Scan for the cell matching the given text and deliver its [x, y] coordinate at center. 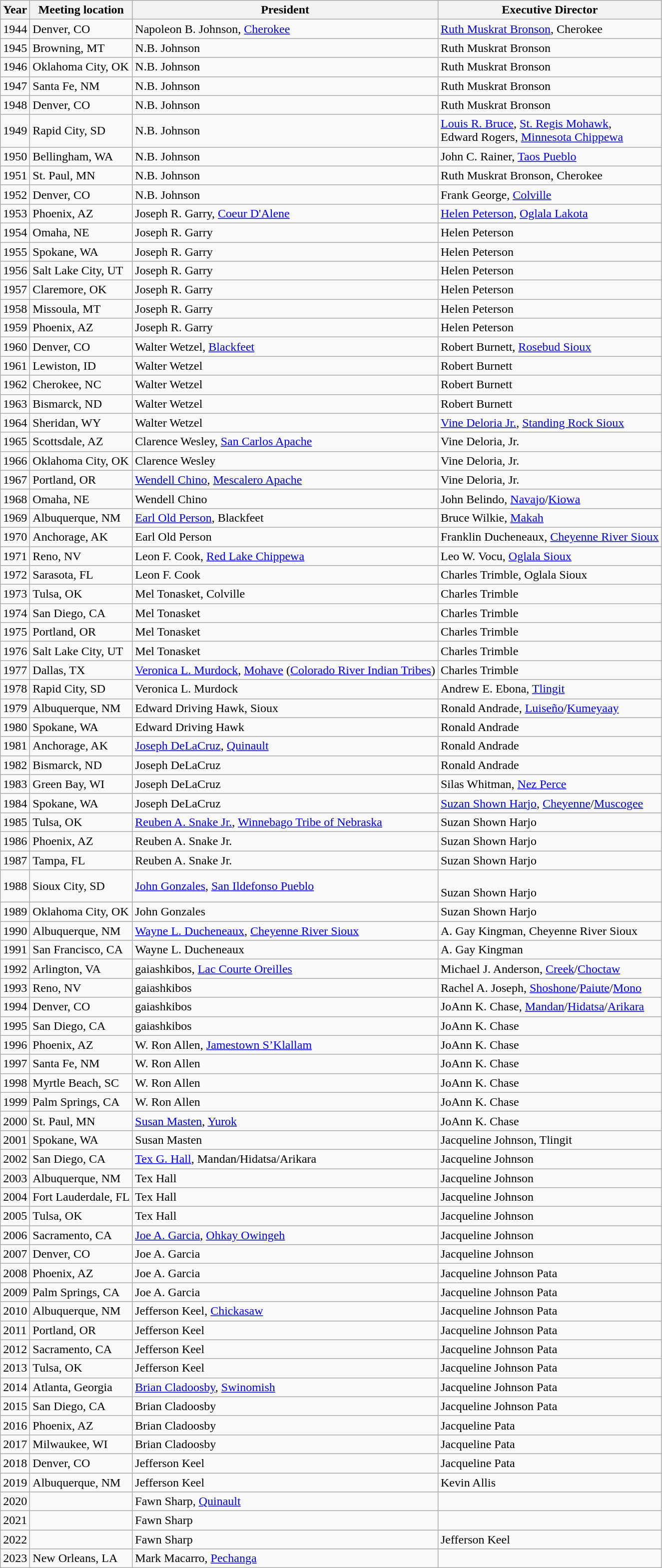
Susan Masten, Yurok [285, 1121]
Tex G. Hall, Mandan/Hidatsa/Arikara [285, 1159]
1998 [15, 1083]
John Gonzales [285, 912]
1976 [15, 651]
A. Gay Kingman [550, 950]
1954 [15, 232]
2005 [15, 1216]
Browning, MT [81, 48]
Helen Peterson, Oglala Lakota [550, 213]
1979 [15, 708]
Kevin Allis [550, 1483]
1960 [15, 347]
Year [15, 10]
1969 [15, 518]
1982 [15, 765]
1946 [15, 67]
Reuben A. Snake Jr., Winnebago Tribe of Nebraska [285, 822]
1987 [15, 860]
Fawn Sharp, Quinault [285, 1502]
Scottsdale, AZ [81, 442]
1983 [15, 784]
Mark Macarro, Pechanga [285, 1559]
1981 [15, 746]
Arlington, VA [81, 969]
1944 [15, 29]
1990 [15, 931]
1974 [15, 613]
Silas Whitman, Nez Perce [550, 784]
W. Ron Allen, Jamestown S’Klallam [285, 1045]
1995 [15, 1026]
2010 [15, 1311]
1945 [15, 48]
1993 [15, 988]
Leon F. Cook [285, 575]
2003 [15, 1178]
Louis R. Bruce, St. Regis Mohawk, Edward Rogers, Minnesota Chippewa [550, 131]
Vine Deloria Jr., Standing Rock Sioux [550, 423]
Green Bay, WI [81, 784]
1966 [15, 461]
New Orleans, LA [81, 1559]
Leon F. Cook, Red Lake Chippewa [285, 556]
1963 [15, 404]
Rachel A. Joseph, Shoshone/Paiute/Mono [550, 988]
1948 [15, 105]
1947 [15, 86]
Jefferson Keel, Chickasaw [285, 1311]
Veronica L. Murdock, Mohave (Colorado River Indian Tribes) [285, 670]
Suzan Shown Harjo, Cheyenne/Muscogee [550, 803]
Veronica L. Murdock [285, 689]
2006 [15, 1235]
Sheridan, WY [81, 423]
2007 [15, 1254]
1952 [15, 194]
1955 [15, 251]
1953 [15, 213]
1988 [15, 886]
2012 [15, 1349]
1996 [15, 1045]
Dallas, TX [81, 670]
2011 [15, 1330]
1978 [15, 689]
Sioux City, SD [81, 886]
Myrtle Beach, SC [81, 1083]
1965 [15, 442]
Brian Cladoosby, Swinomish [285, 1387]
Robert Burnett, Rosebud Sioux [550, 347]
Cherokee, NC [81, 385]
Frank George, Colville [550, 194]
Missoula, MT [81, 309]
JoAnn K. Chase, Mandan/Hidatsa/Arikara [550, 1007]
Earl Old Person, Blackfeet [285, 518]
gaiashkibos, Lac Courte Oreilles [285, 969]
Sarasota, FL [81, 575]
Lewiston, ID [81, 366]
Wendell Chino, Mescalero Apache [285, 480]
A. Gay Kingman, Cheyenne River Sioux [550, 931]
1950 [15, 156]
1962 [15, 385]
2000 [15, 1121]
Clarence Wesley [285, 461]
1971 [15, 556]
1994 [15, 1007]
1985 [15, 822]
2021 [15, 1521]
2020 [15, 1502]
Wendell Chino [285, 499]
2009 [15, 1292]
Executive Director [550, 10]
Joe A. Garcia, Ohkay Owingeh [285, 1235]
Wayne L. Ducheneaux [285, 950]
1958 [15, 309]
1968 [15, 499]
2002 [15, 1159]
Clarence Wesley, San Carlos Apache [285, 442]
2004 [15, 1197]
San Francisco, CA [81, 950]
1957 [15, 290]
Edward Driving Hawk, Sioux [285, 708]
1989 [15, 912]
1984 [15, 803]
2016 [15, 1425]
Franklin Ducheneaux, Cheyenne River Sioux [550, 537]
Bellingham, WA [81, 156]
1964 [15, 423]
Tampa, FL [81, 860]
Mel Tonasket, Colville [285, 594]
Michael J. Anderson, Creek/Choctaw [550, 969]
2019 [15, 1483]
2017 [15, 1444]
1992 [15, 969]
2001 [15, 1140]
Meeting location [81, 10]
Ronald Andrade, Luiseño/Kumeyaay [550, 708]
Milwaukee, WI [81, 1444]
2015 [15, 1406]
Leo W. Vocu, Oglala Sioux [550, 556]
Walter Wetzel, Blackfeet [285, 347]
Atlanta, Georgia [81, 1387]
Jacqueline Johnson, Tlingit [550, 1140]
Andrew E. Ebona, Tlingit [550, 689]
1977 [15, 670]
1949 [15, 131]
1999 [15, 1102]
1980 [15, 727]
Wayne L. Ducheneaux, Cheyenne River Sioux [285, 931]
1991 [15, 950]
1961 [15, 366]
1967 [15, 480]
1972 [15, 575]
1986 [15, 841]
John Belindo, Navajo/Kiowa [550, 499]
2008 [15, 1273]
John Gonzales, San Ildefonso Pueblo [285, 886]
Susan Masten [285, 1140]
Edward Driving Hawk [285, 727]
Claremore, OK [81, 290]
President [285, 10]
Fort Lauderdale, FL [81, 1197]
Joseph R. Garry, Coeur D'Alene [285, 213]
1959 [15, 328]
1973 [15, 594]
2022 [15, 1540]
1951 [15, 175]
Napoleon B. Johnson, Cherokee [285, 29]
1956 [15, 271]
Bruce Wilkie, Makah [550, 518]
2018 [15, 1463]
John C. Rainer, Taos Pueblo [550, 156]
1970 [15, 537]
2023 [15, 1559]
2014 [15, 1387]
2013 [15, 1368]
Charles Trimble, Oglala Sioux [550, 575]
1997 [15, 1064]
Joseph DeLaCruz, Quinault [285, 746]
1975 [15, 632]
Earl Old Person [285, 537]
